Detect which cell encompasses the target text, then output its [x, y] center coordinate. 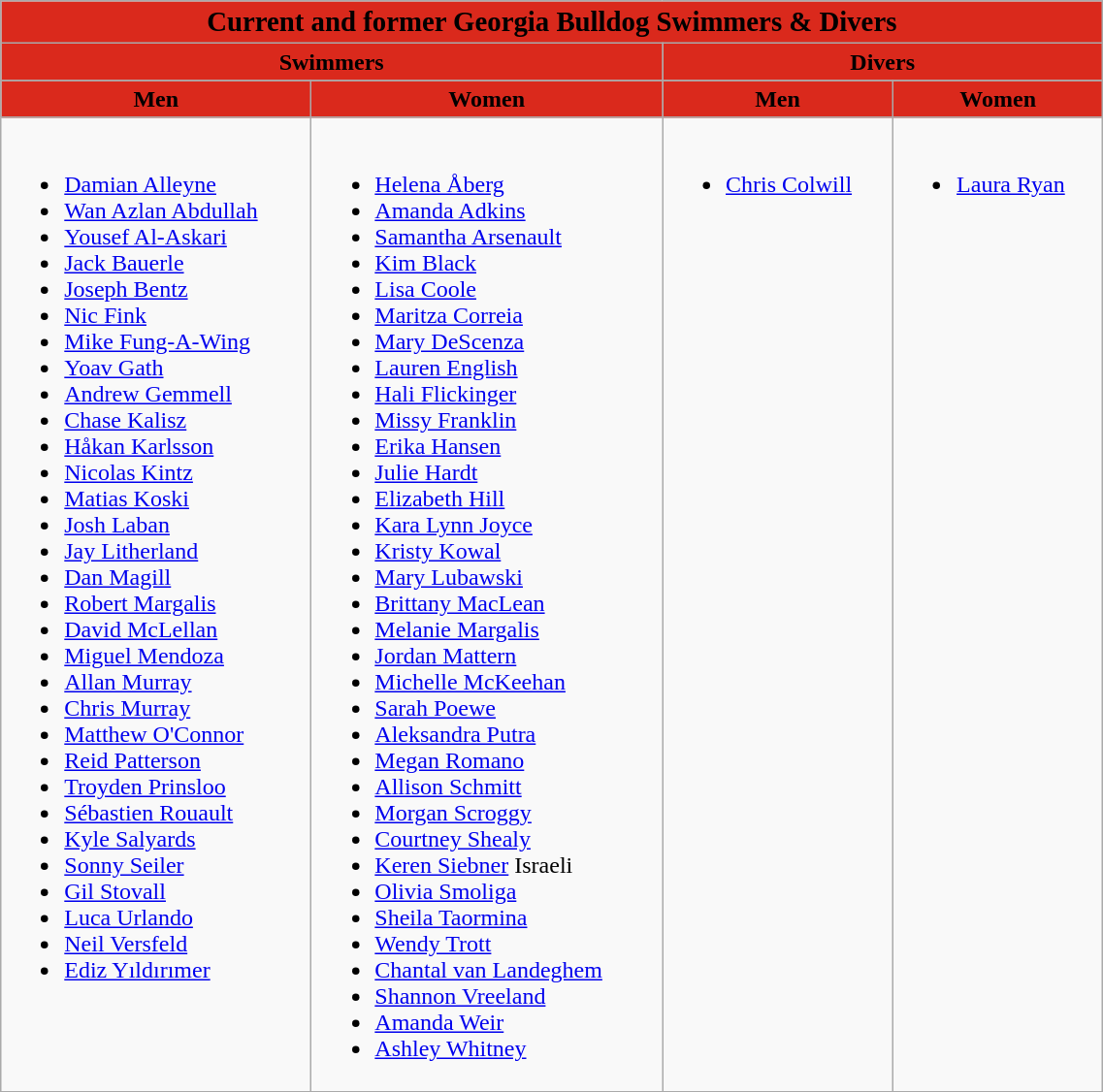
Chris Colwill [778, 604]
Current and former Georgia Bulldog Swimmers & Divers [552, 22]
Swimmers [332, 62]
Divers [883, 62]
Laura Ryan [998, 604]
